Return (X, Y) of the center of cell containing provided text 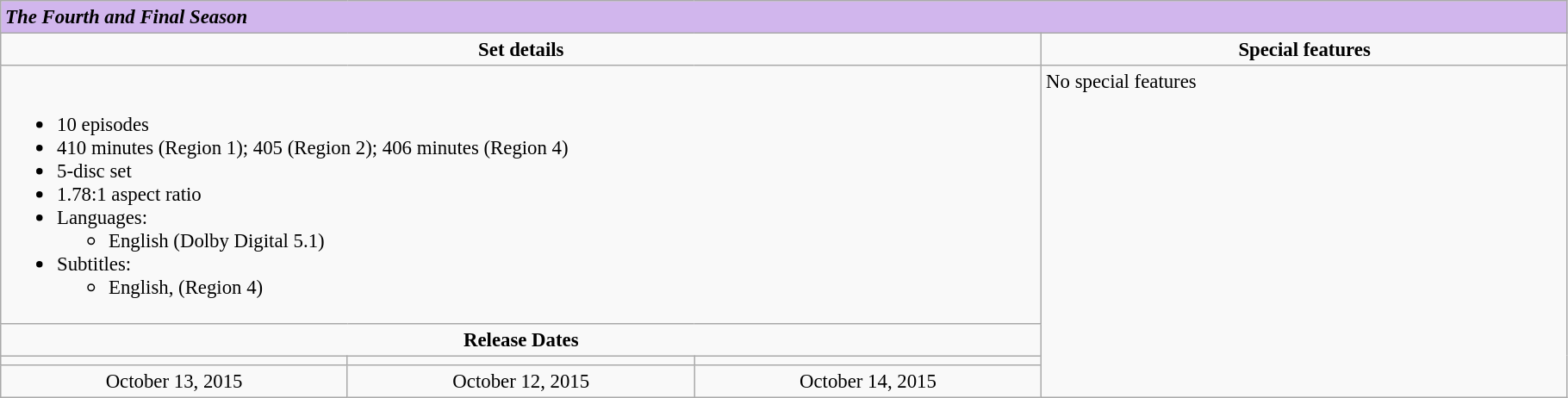
October 12, 2015 (520, 381)
Special features (1304, 50)
The Fourth and Final Season (784, 17)
Release Dates (521, 339)
No special features (1304, 231)
October 13, 2015 (174, 381)
Set details (521, 50)
October 14, 2015 (868, 381)
